Find where the given text appears and provide that cell's center as [X, Y] coordinate. 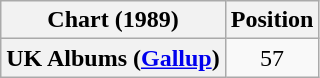
Position [272, 20]
UK Albums (Gallup) [113, 58]
Chart (1989) [113, 20]
57 [272, 58]
